Return [x, y] of the center of cell containing provided text 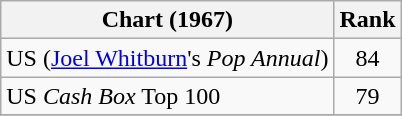
Chart (1967) [168, 20]
79 [368, 96]
US (Joel Whitburn's Pop Annual) [168, 58]
US Cash Box Top 100 [168, 96]
Rank [368, 20]
84 [368, 58]
